Find where the given text appears and provide that cell's center as (x, y) coordinate. 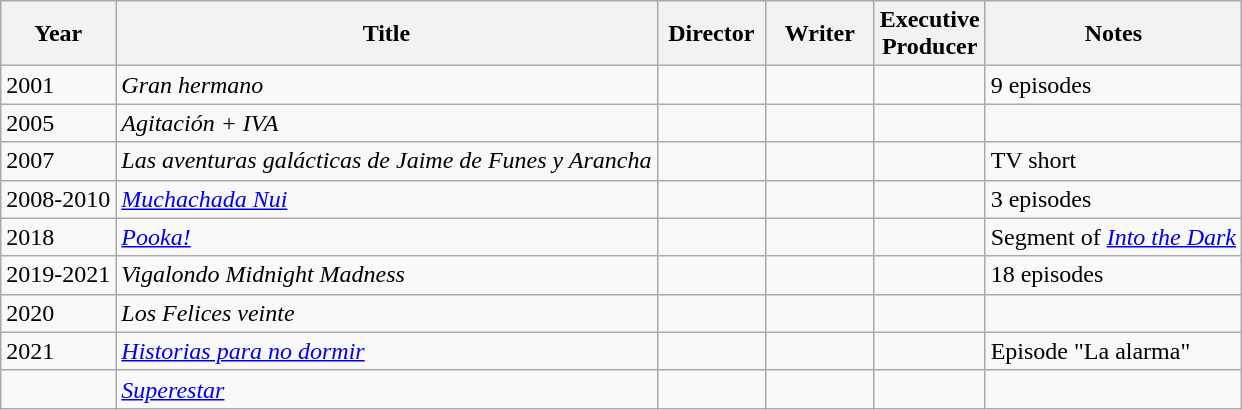
18 episodes (1113, 275)
2020 (58, 313)
TV short (1113, 161)
Segment of Into the Dark (1113, 237)
Superestar (386, 389)
Agitación + IVA (386, 123)
Year (58, 34)
Director (712, 34)
2005 (58, 123)
Gran hermano (386, 85)
ExecutiveProducer (930, 34)
2001 (58, 85)
2007 (58, 161)
2008-2010 (58, 199)
2019-2021 (58, 275)
Vigalondo Midnight Madness (386, 275)
Las aventuras galácticas de Jaime de Funes y Arancha (386, 161)
2021 (58, 351)
Historias para no dormir (386, 351)
Muchachada Nui (386, 199)
9 episodes (1113, 85)
3 episodes (1113, 199)
Episode "La alarma" (1113, 351)
Notes (1113, 34)
2018 (58, 237)
Title (386, 34)
Pooka! (386, 237)
Writer (820, 34)
Los Felices veinte (386, 313)
